Identify which cell holds the provided text, then report its (X, Y) central coordinate. 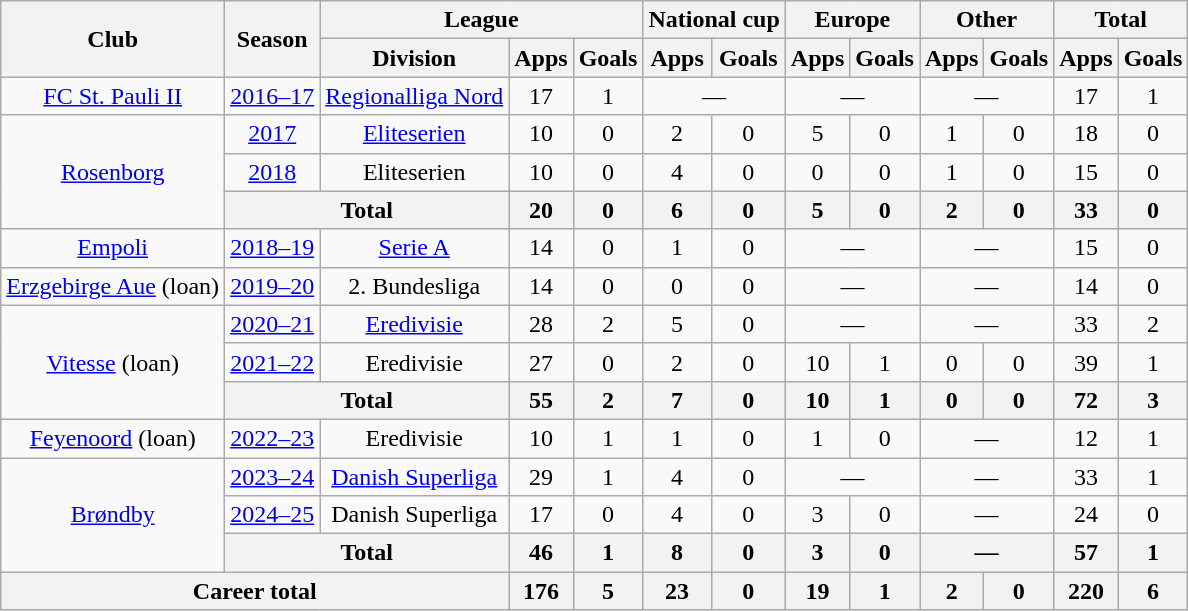
8 (677, 553)
7 (677, 400)
League (482, 20)
2022–23 (272, 438)
176 (541, 591)
2018–19 (272, 248)
2017 (272, 134)
Rosenborg (113, 172)
Vitesse (loan) (113, 362)
2. Bundesliga (414, 286)
2019–20 (272, 286)
National cup (714, 20)
12 (1086, 438)
2018 (272, 172)
Other (987, 20)
20 (541, 210)
23 (677, 591)
18 (1086, 134)
29 (541, 477)
Empoli (113, 248)
Serie A (414, 248)
220 (1086, 591)
Season (272, 39)
2021–22 (272, 362)
46 (541, 553)
57 (1086, 553)
Division (414, 58)
55 (541, 400)
Brøndby (113, 515)
39 (1086, 362)
Career total (255, 591)
Club (113, 39)
2024–25 (272, 515)
24 (1086, 515)
2016–17 (272, 96)
2020–21 (272, 324)
2023–24 (272, 477)
Feyenoord (loan) (113, 438)
28 (541, 324)
Europe (852, 20)
27 (541, 362)
Erzgebirge Aue (loan) (113, 286)
Regionalliga Nord (414, 96)
FC St. Pauli II (113, 96)
72 (1086, 400)
19 (817, 591)
